Identify which cell holds the provided text, then report its (x, y) central coordinate. 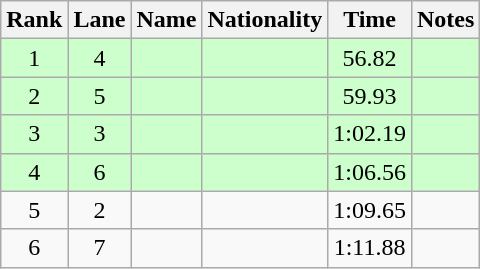
Nationality (265, 20)
Name (166, 20)
Notes (445, 20)
56.82 (370, 58)
1:02.19 (370, 134)
1:06.56 (370, 172)
59.93 (370, 96)
Rank (34, 20)
1:09.65 (370, 210)
Lane (100, 20)
1 (34, 58)
Time (370, 20)
1:11.88 (370, 248)
7 (100, 248)
